Extract the (x, y) coordinate from the center of the cell holding the provided text.  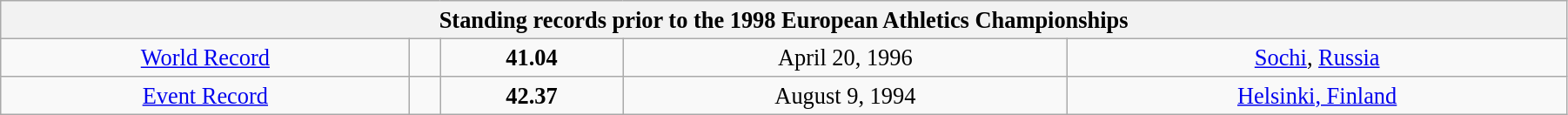
August 9, 1994 (846, 95)
April 20, 1996 (846, 57)
Event Record (205, 95)
World Record (205, 57)
42.37 (532, 95)
Standing records prior to the 1998 European Athletics Championships (784, 19)
Sochi, Russia (1317, 57)
41.04 (532, 57)
Helsinki, Finland (1317, 95)
